Output the (x, y) coordinate of the center of the cell containing the given text.  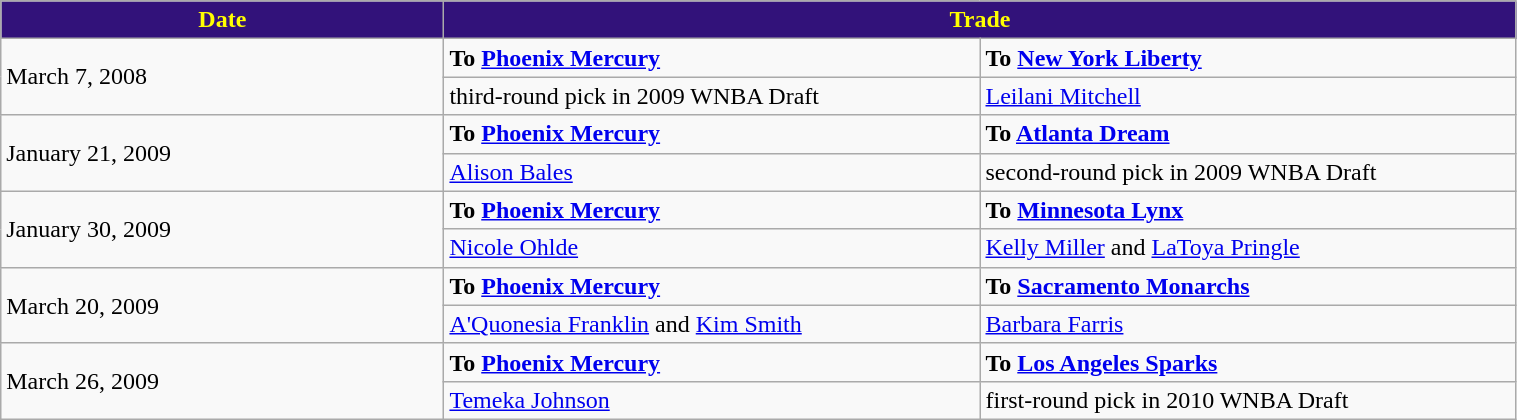
To Los Angeles Sparks (1248, 362)
January 30, 2009 (222, 229)
Kelly Miller and LaToya Pringle (1248, 248)
Leilani Mitchell (1248, 96)
March 26, 2009 (222, 381)
Trade (980, 20)
Temeka Johnson (712, 400)
Nicole Ohlde (712, 248)
Alison Bales (712, 172)
To Atlanta Dream (1248, 134)
To Minnesota Lynx (1248, 210)
March 7, 2008 (222, 77)
Barbara Farris (1248, 324)
To Sacramento Monarchs (1248, 286)
A'Quonesia Franklin and Kim Smith (712, 324)
January 21, 2009 (222, 153)
first-round pick in 2010 WNBA Draft (1248, 400)
Date (222, 20)
second-round pick in 2009 WNBA Draft (1248, 172)
third-round pick in 2009 WNBA Draft (712, 96)
March 20, 2009 (222, 305)
To New York Liberty (1248, 58)
